Search for the cell housing the specified text and yield its [x, y] center coordinate. 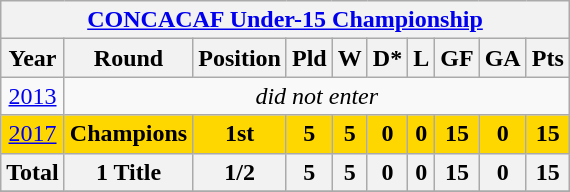
1st [240, 134]
1 Title [128, 172]
GA [502, 58]
2017 [33, 134]
2013 [33, 96]
L [422, 58]
Total [33, 172]
Round [128, 58]
Position [240, 58]
W [350, 58]
CONCACAF Under-15 Championship [286, 20]
Year [33, 58]
did not enter [316, 96]
Champions [128, 134]
Pld [309, 58]
Pts [548, 58]
D* [387, 58]
GF [457, 58]
1/2 [240, 172]
